Search for the cell housing the specified text and yield its (X, Y) center coordinate. 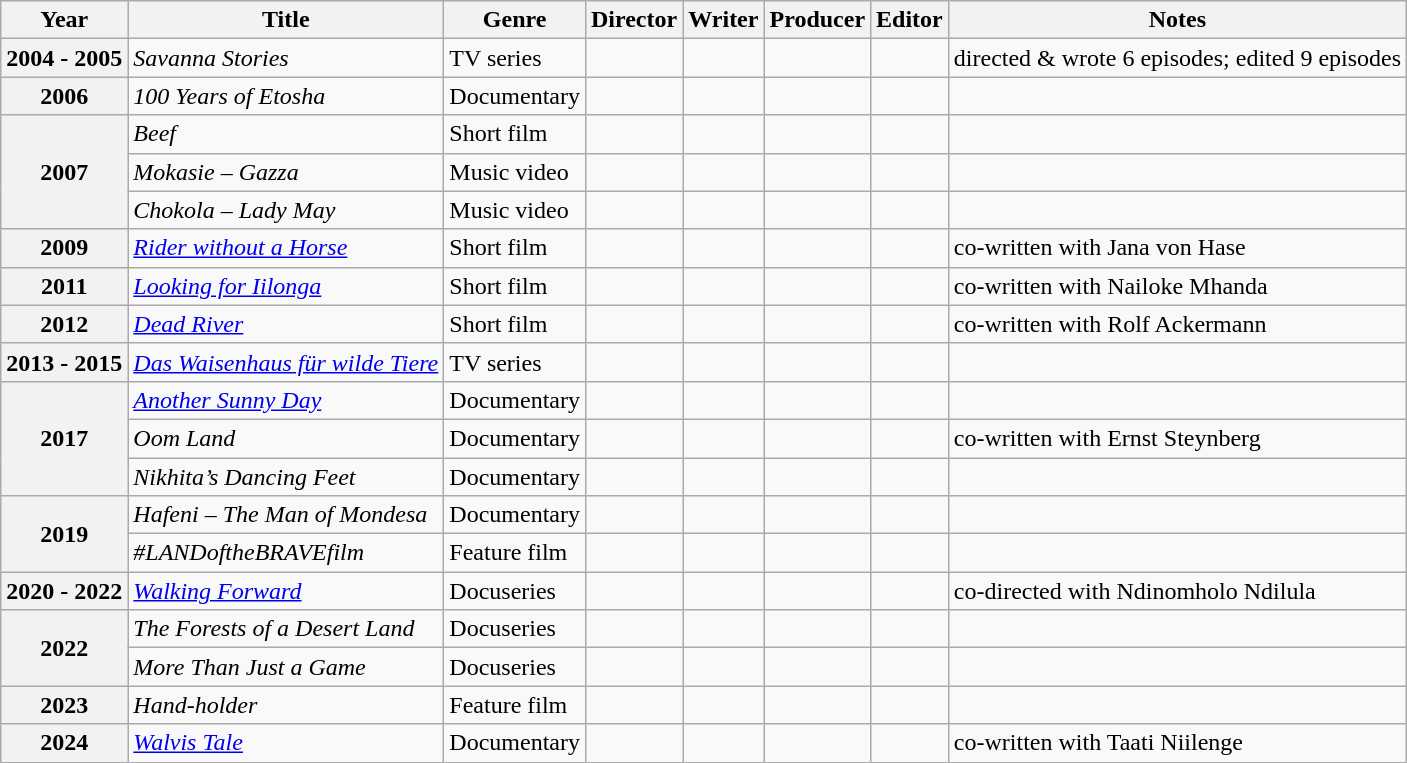
co-written with Jana von Hase (1177, 248)
Beef (286, 134)
Rider without a Horse (286, 248)
Nikhita’s Dancing Feet (286, 477)
2023 (64, 705)
2009 (64, 248)
directed & wrote 6 episodes; edited 9 episodes (1177, 58)
2019 (64, 534)
co-written with Rolf Ackermann (1177, 324)
2007 (64, 172)
2004 - 2005 (64, 58)
The Forests of a Desert Land (286, 629)
#LANDoftheBRAVEfilm (286, 553)
2022 (64, 648)
Oom Land (286, 438)
2024 (64, 743)
Hafeni – The Man of Mondesa (286, 515)
2006 (64, 96)
More Than Just a Game (286, 667)
Genre (515, 20)
Director (634, 20)
Title (286, 20)
2012 (64, 324)
Walvis Tale (286, 743)
Mokasie – Gazza (286, 172)
Another Sunny Day (286, 400)
2011 (64, 286)
Dead River (286, 324)
Looking for Iilonga (286, 286)
co-written with Ernst Steynberg (1177, 438)
Hand-holder (286, 705)
co-written with Nailoke Mhanda (1177, 286)
Editor (910, 20)
Year (64, 20)
Producer (818, 20)
100 Years of Etosha (286, 96)
co-written with Taati Niilenge (1177, 743)
Chokola – Lady May (286, 210)
Writer (724, 20)
Notes (1177, 20)
Savanna Stories (286, 58)
co-directed with Ndinomholo Ndilula (1177, 591)
2013 - 2015 (64, 362)
2017 (64, 438)
Das Waisenhaus für wilde Tiere (286, 362)
2020 - 2022 (64, 591)
Walking Forward (286, 591)
